Output the [X, Y] coordinate of the center of the cell containing the given text.  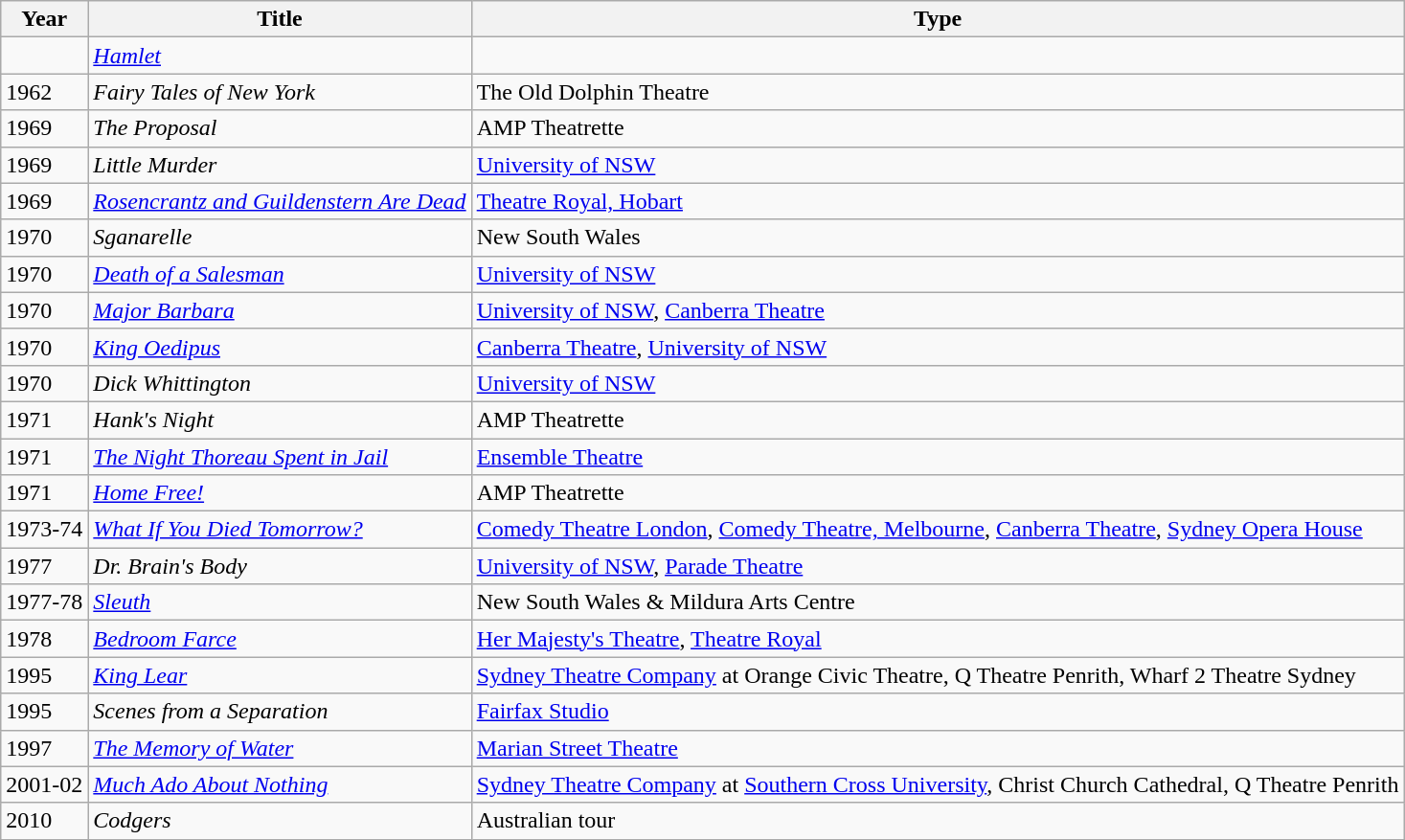
Death of a Salesman [280, 274]
1997 [44, 748]
1977 [44, 566]
1978 [44, 639]
Canberra Theatre, University of NSW [938, 347]
Marian Street Theatre [938, 748]
Theatre Royal, Hobart [938, 201]
Much Ado About Nothing [280, 784]
Comedy Theatre London, Comedy Theatre, Melbourne, Canberra Theatre, Sydney Opera House [938, 530]
Dr. Brain's Body [280, 566]
1973-74 [44, 530]
New South Wales & Mildura Arts Centre [938, 602]
Sydney Theatre Company at Orange Civic Theatre, Q Theatre Penrith, Wharf 2 Theatre Sydney [938, 675]
University of NSW, Parade Theatre [938, 566]
Fairfax Studio [938, 712]
Sleuth [280, 602]
Her Majesty's Theatre, Theatre Royal [938, 639]
Major Barbara [280, 310]
New South Wales [938, 238]
Sganarelle [280, 238]
University of NSW, Canberra Theatre [938, 310]
What If You Died Tomorrow? [280, 530]
Codgers [280, 821]
Year [44, 19]
1962 [44, 92]
Type [938, 19]
2010 [44, 821]
Fairy Tales of New York [280, 92]
Rosencrantz and Guildenstern Are Dead [280, 201]
King Lear [280, 675]
Hank's Night [280, 420]
Bedroom Farce [280, 639]
The Old Dolphin Theatre [938, 92]
1977-78 [44, 602]
Australian tour [938, 821]
Hamlet [280, 56]
Ensemble Theatre [938, 457]
King Oedipus [280, 347]
Title [280, 19]
Dick Whittington [280, 383]
2001-02 [44, 784]
The Night Thoreau Spent in Jail [280, 457]
The Memory of Water [280, 748]
Sydney Theatre Company at Southern Cross University, Christ Church Cathedral, Q Theatre Penrith [938, 784]
Little Murder [280, 165]
Home Free! [280, 493]
Scenes from a Separation [280, 712]
The Proposal [280, 128]
